Search for the cell housing the specified text and yield its (X, Y) center coordinate. 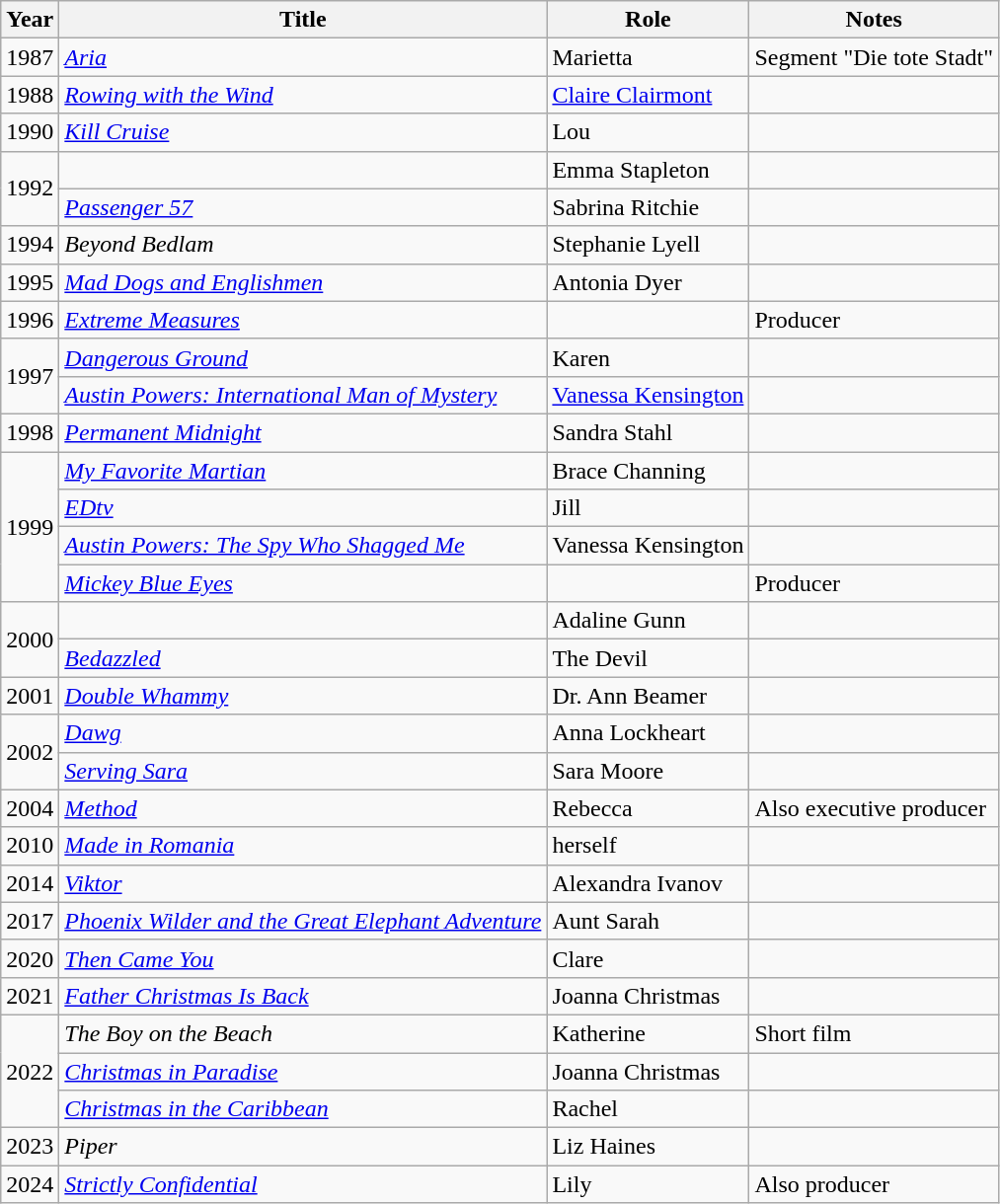
Lou (648, 132)
Notes (875, 20)
Clare (648, 958)
Phoenix Wilder and the Great Elephant Adventure (303, 921)
1999 (30, 527)
Method (303, 808)
Claire Clairmont (648, 95)
Sara Moore (648, 771)
Stephanie Lyell (648, 245)
2001 (30, 696)
Jill (648, 508)
Adaline Gunn (648, 621)
Aria (303, 57)
Anna Lockheart (648, 733)
Liz Haines (648, 1147)
2024 (30, 1184)
Segment "Die tote Stadt" (875, 57)
1992 (30, 188)
Role (648, 20)
Permanent Midnight (303, 432)
Rowing with the Wind (303, 95)
EDtv (303, 508)
Dawg (303, 733)
Emma Stapleton (648, 170)
Brace Channing (648, 471)
Bedazzled (303, 658)
2014 (30, 883)
Title (303, 20)
Sandra Stahl (648, 432)
1995 (30, 282)
2010 (30, 846)
Also producer (875, 1184)
Rebecca (648, 808)
Alexandra Ivanov (648, 883)
Katherine (648, 1033)
Antonia Dyer (648, 282)
Made in Romania (303, 846)
Also executive producer (875, 808)
2004 (30, 808)
2017 (30, 921)
Mad Dogs and Englishmen (303, 282)
2002 (30, 752)
Christmas in the Caribbean (303, 1109)
The Devil (648, 658)
Double Whammy (303, 696)
Dangerous Ground (303, 357)
Year (30, 20)
Dr. Ann Beamer (648, 696)
1994 (30, 245)
Marietta (648, 57)
1996 (30, 320)
Christmas in Paradise (303, 1071)
1987 (30, 57)
Passenger 57 (303, 207)
1988 (30, 95)
Short film (875, 1033)
2023 (30, 1147)
Piper (303, 1147)
My Favorite Martian (303, 471)
Rachel (648, 1109)
1997 (30, 376)
Austin Powers: International Man of Mystery (303, 395)
Karen (648, 357)
The Boy on the Beach (303, 1033)
1998 (30, 432)
Then Came You (303, 958)
2020 (30, 958)
Extreme Measures (303, 320)
Mickey Blue Eyes (303, 583)
2022 (30, 1071)
Viktor (303, 883)
Father Christmas Is Back (303, 996)
2000 (30, 640)
Sabrina Ritchie (648, 207)
Serving Sara (303, 771)
Beyond Bedlam (303, 245)
Austin Powers: The Spy Who Shagged Me (303, 546)
herself (648, 846)
2021 (30, 996)
Lily (648, 1184)
Strictly Confidential (303, 1184)
1990 (30, 132)
Kill Cruise (303, 132)
Aunt Sarah (648, 921)
